Find where the given text appears and provide that cell's center as (X, Y) coordinate. 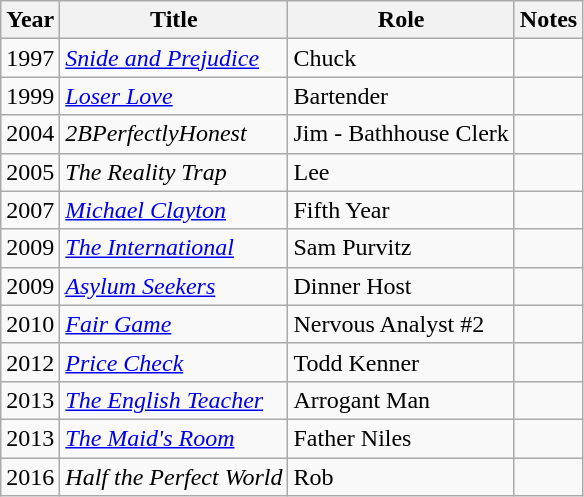
The International (174, 248)
The Reality Trap (174, 172)
1999 (30, 96)
Half the Perfect World (174, 477)
Sam Purvitz (401, 248)
Arrogant Man (401, 400)
2004 (30, 134)
Dinner Host (401, 286)
2BPerfectlyHonest (174, 134)
Todd Kenner (401, 362)
Asylum Seekers (174, 286)
Michael Clayton (174, 210)
2010 (30, 324)
Role (401, 20)
Year (30, 20)
2012 (30, 362)
Chuck (401, 58)
Nervous Analyst #2 (401, 324)
Fifth Year (401, 210)
1997 (30, 58)
The Maid's Room (174, 438)
Jim - Bathhouse Clerk (401, 134)
Lee (401, 172)
Rob (401, 477)
Fair Game (174, 324)
2016 (30, 477)
Notes (548, 20)
Price Check (174, 362)
Bartender (401, 96)
The English Teacher (174, 400)
Title (174, 20)
Loser Love (174, 96)
Father Niles (401, 438)
2007 (30, 210)
Snide and Prejudice (174, 58)
2005 (30, 172)
